Extract the (x, y) coordinate from the center of the cell holding the provided text.  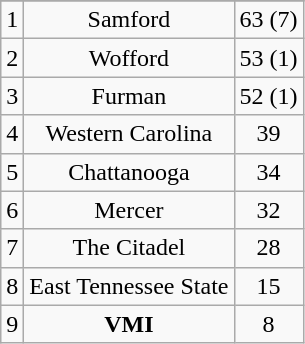
VMI (129, 324)
63 (7) (268, 20)
Furman (129, 96)
39 (268, 134)
3 (12, 96)
East Tennessee State (129, 286)
Samford (129, 20)
The Citadel (129, 248)
Wofford (129, 58)
28 (268, 248)
4 (12, 134)
9 (12, 324)
Western Carolina (129, 134)
32 (268, 210)
Mercer (129, 210)
52 (1) (268, 96)
15 (268, 286)
1 (12, 20)
Chattanooga (129, 172)
5 (12, 172)
6 (12, 210)
7 (12, 248)
34 (268, 172)
2 (12, 58)
53 (1) (268, 58)
